Return [x, y] of the center of cell containing provided text 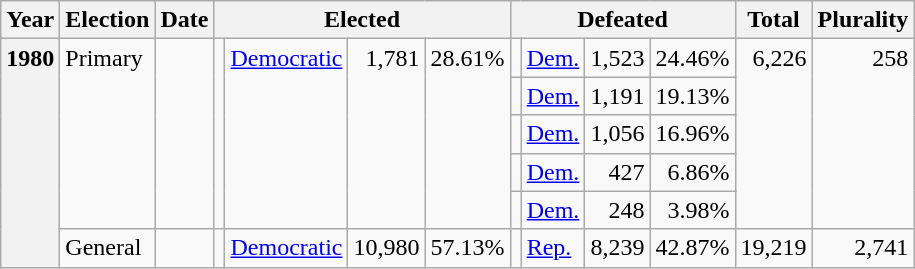
427 [618, 172]
6,226 [774, 134]
2,741 [863, 248]
19.13% [692, 96]
General [108, 248]
Defeated [622, 20]
Rep. [553, 248]
Primary [108, 134]
42.87% [692, 248]
Date [184, 20]
1,191 [618, 96]
19,219 [774, 248]
3.98% [692, 210]
24.46% [692, 58]
248 [618, 210]
6.86% [692, 172]
1,781 [386, 134]
8,239 [618, 248]
28.61% [468, 134]
16.96% [692, 134]
1980 [30, 153]
1,056 [618, 134]
Plurality [863, 20]
10,980 [386, 248]
Total [774, 20]
1,523 [618, 58]
258 [863, 134]
57.13% [468, 248]
Elected [362, 20]
Election [108, 20]
Year [30, 20]
